Identify which cell holds the provided text, then report its [x, y] central coordinate. 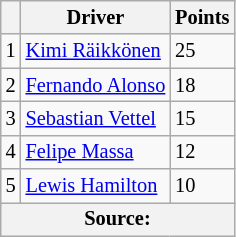
Points [202, 17]
1 [11, 51]
18 [202, 85]
Driver [96, 17]
Kimi Räikkönen [96, 51]
25 [202, 51]
15 [202, 118]
4 [11, 152]
10 [202, 186]
Lewis Hamilton [96, 186]
Sebastian Vettel [96, 118]
Felipe Massa [96, 152]
2 [11, 85]
5 [11, 186]
12 [202, 152]
3 [11, 118]
Source: [118, 219]
Fernando Alonso [96, 85]
